Pinpoint the cell where the given text exists, returning its (x, y) midpoint coordinate. 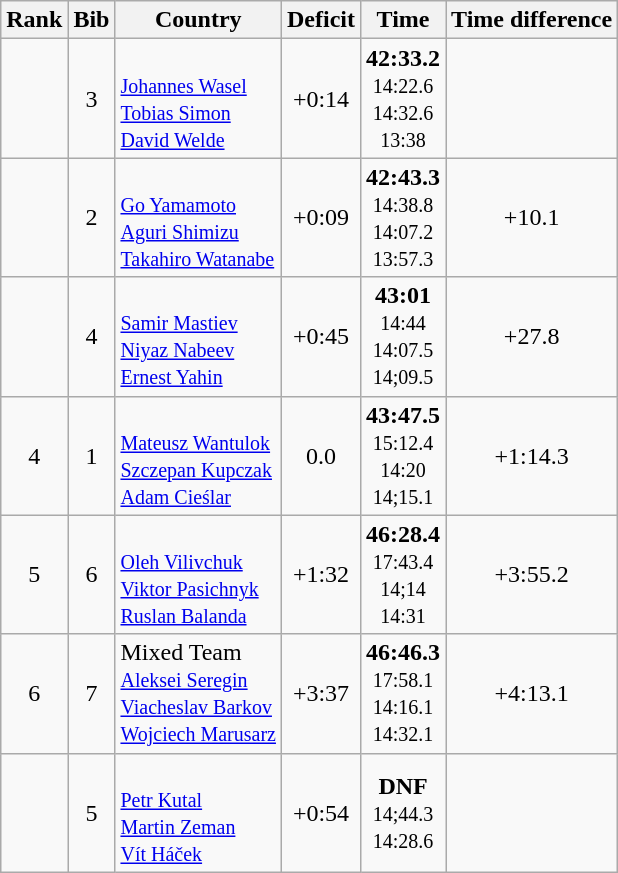
42:43.314:38.814:07.213:57.3 (404, 218)
+3:37 (320, 694)
Time difference (532, 20)
2 (92, 218)
1 (92, 456)
3 (92, 98)
+4:13.1 (532, 694)
0.0 (320, 456)
+1:32 (320, 574)
DNF14;44.314:28.6 (404, 812)
Mixed TeamAleksei SereginViacheslav BarkovWojciech Marusarz (198, 694)
+1:14.3 (532, 456)
43:0114:4414:07.514;09.5 (404, 336)
46:46.317:58.114:16.114:32.1 (404, 694)
+0:14 (320, 98)
Samir MastievNiyaz NabeevErnest Yahin (198, 336)
Country (198, 20)
+10.1 (532, 218)
Johannes WaselTobias SimonDavid Welde (198, 98)
Time (404, 20)
Mateusz WantulokSzczepan KupczakAdam Cieślar (198, 456)
+3:55.2 (532, 574)
+27.8 (532, 336)
43:47.515:12.414:2014;15.1 (404, 456)
Bib (92, 20)
7 (92, 694)
46:28.417:43.414;1414:31 (404, 574)
+0:45 (320, 336)
Go YamamotoAguri ShimizuTakahiro Watanabe (198, 218)
+0:09 (320, 218)
Deficit (320, 20)
Oleh VilivchukViktor PasichnykRuslan Balanda (198, 574)
+0:54 (320, 812)
Petr KutalMartin ZemanVít Háček (198, 812)
42:33.214:22.614:32.613:38 (404, 98)
Rank (34, 20)
